Find where the given text appears and provide that cell's center as (X, Y) coordinate. 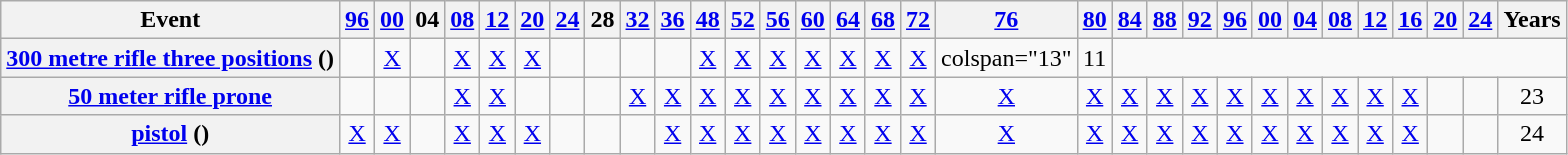
28 (602, 20)
pistol () (170, 134)
92 (1200, 20)
60 (812, 20)
68 (882, 20)
50 meter rifle prone (170, 96)
colspan="13" (1007, 58)
80 (1094, 20)
56 (778, 20)
32 (638, 20)
Years (1532, 20)
23 (1532, 96)
52 (742, 20)
88 (1164, 20)
64 (848, 20)
72 (918, 20)
48 (708, 20)
Event (170, 20)
76 (1007, 20)
11 (1094, 58)
36 (672, 20)
16 (1410, 20)
300 metre rifle three positions () (170, 58)
84 (1130, 20)
